Detect which cell encompasses the target text, then output its (X, Y) center coordinate. 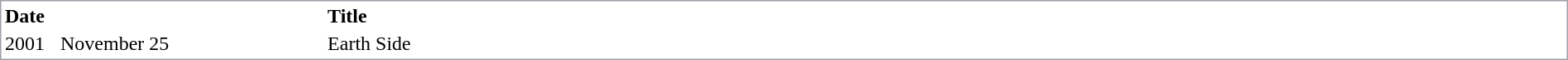
2001 (30, 44)
Title (680, 16)
Date (30, 16)
Earth Side (680, 44)
November 25 (191, 44)
